Output the (X, Y) coordinate of the center of the cell containing the given text.  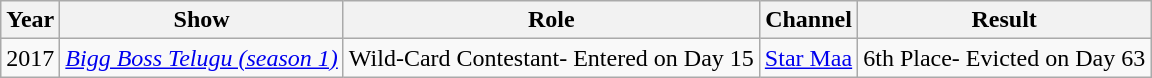
Show (202, 20)
Role (551, 20)
Channel (808, 20)
Year (30, 20)
Bigg Boss Telugu (season 1) (202, 58)
Wild-Card Contestant- Entered on Day 15 (551, 58)
Star Maa (808, 58)
6th Place- Evicted on Day 63 (1004, 58)
Result (1004, 20)
2017 (30, 58)
